For the text-containing cell, return its midpoint in [x, y] coordinate format. 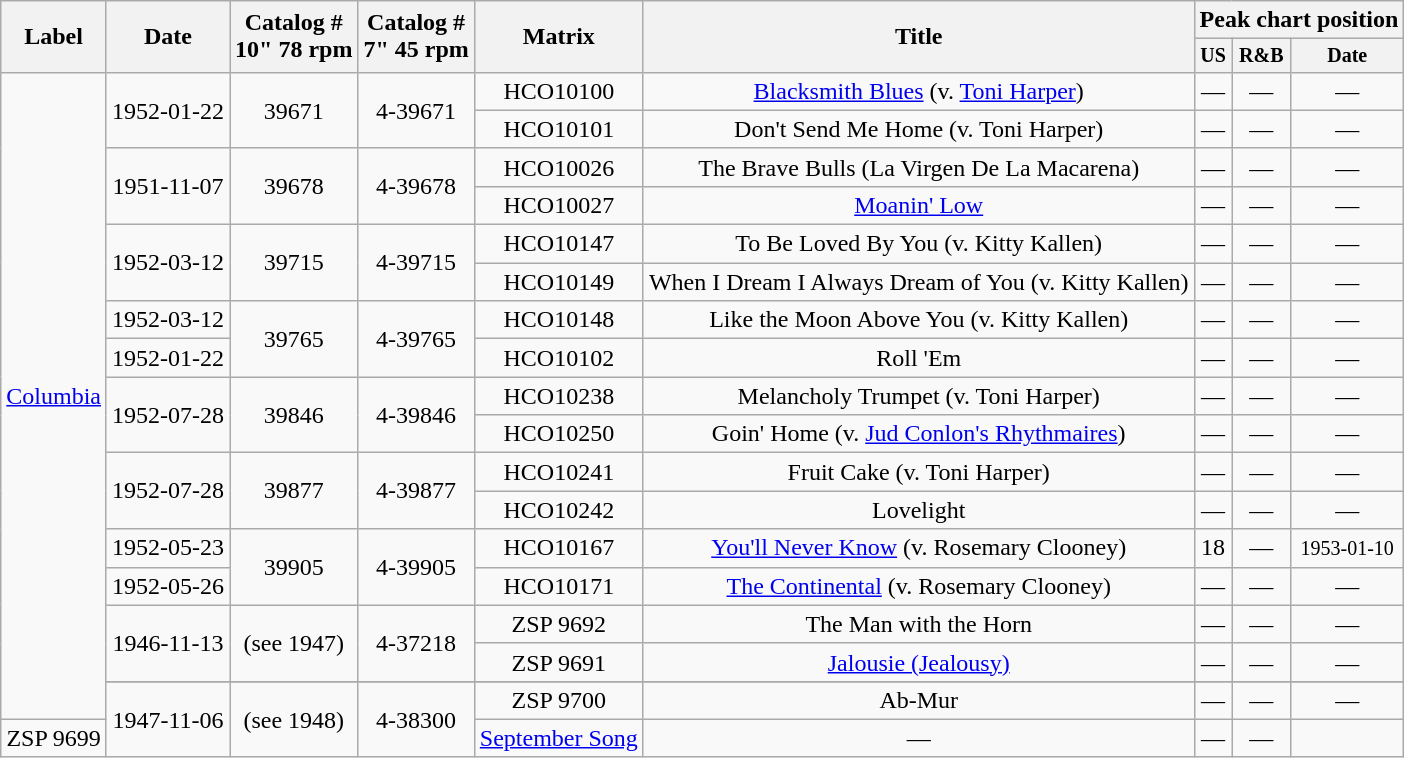
18 [1213, 548]
(see 1948) [294, 719]
HCO10148 [558, 320]
Label [54, 37]
4-39877 [416, 491]
HCO10026 [558, 167]
39905 [294, 567]
HCO10238 [558, 396]
Catalog #7" 45 rpm [416, 37]
HCO10241 [558, 472]
4-39765 [416, 339]
HCO10242 [558, 510]
Fruit Cake (v. Toni Harper) [918, 472]
39877 [294, 491]
HCO10167 [558, 548]
The Brave Bulls (La Virgen De La Macarena) [918, 167]
1947-11-06 [168, 719]
4-37218 [416, 643]
Melancholy Trumpet (v. Toni Harper) [918, 396]
R&B [1261, 56]
1946-11-13 [168, 643]
ZSP 9699 [54, 738]
US [1213, 56]
Don't Send Me Home (v. Toni Harper) [918, 129]
ZSP 9700 [558, 700]
Jalousie (Jealousy) [918, 662]
39765 [294, 339]
4-38300 [416, 719]
When I Dream I Always Dream of You (v. Kitty Kallen) [918, 282]
HCO10147 [558, 244]
Peak chart position [1299, 20]
HCO10100 [558, 91]
HCO10250 [558, 434]
Roll 'Em [918, 358]
1951-11-07 [168, 186]
Like the Moon Above You (v. Kitty Kallen) [918, 320]
HCO10171 [558, 586]
HCO10027 [558, 205]
Title [918, 37]
(see 1947) [294, 643]
Ab-Mur [918, 700]
ZSP 9692 [558, 624]
Catalog #10" 78 rpm [294, 37]
39846 [294, 415]
4-39671 [416, 110]
Blacksmith Blues (v. Toni Harper) [918, 91]
1953-01-10 [1348, 548]
HCO10101 [558, 129]
1952-05-23 [168, 548]
39678 [294, 186]
To Be Loved By You (v. Kitty Kallen) [918, 244]
Matrix [558, 37]
4-39715 [416, 263]
Goin' Home (v. Jud Conlon's Rhythmaires) [918, 434]
ZSP 9691 [558, 662]
You'll Never Know (v. Rosemary Clooney) [918, 548]
HCO10102 [558, 358]
Lovelight [918, 510]
4-39905 [416, 567]
The Man with the Horn [918, 624]
Columbia [54, 396]
4-39846 [416, 415]
4-39678 [416, 186]
The Continental (v. Rosemary Clooney) [918, 586]
39715 [294, 263]
HCO10149 [558, 282]
September Song [558, 738]
1952-05-26 [168, 586]
39671 [294, 110]
Moanin' Low [918, 205]
